Detect which cell encompasses the target text, then output its [x, y] center coordinate. 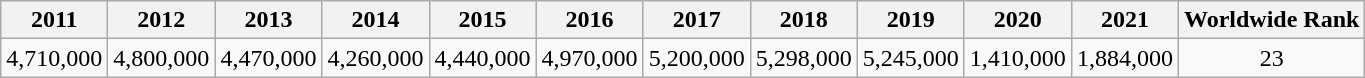
2011 [54, 20]
2019 [910, 20]
Worldwide Rank [1271, 20]
2018 [804, 20]
2012 [162, 20]
4,800,000 [162, 58]
5,245,000 [910, 58]
4,470,000 [268, 58]
2016 [590, 20]
4,970,000 [590, 58]
2017 [696, 20]
23 [1271, 58]
2013 [268, 20]
1,884,000 [1124, 58]
5,298,000 [804, 58]
4,710,000 [54, 58]
5,200,000 [696, 58]
2021 [1124, 20]
4,440,000 [482, 58]
4,260,000 [376, 58]
2020 [1018, 20]
2014 [376, 20]
1,410,000 [1018, 58]
2015 [482, 20]
